Capture the cell that displays the provided text and extract its (x, y) central coordinate. 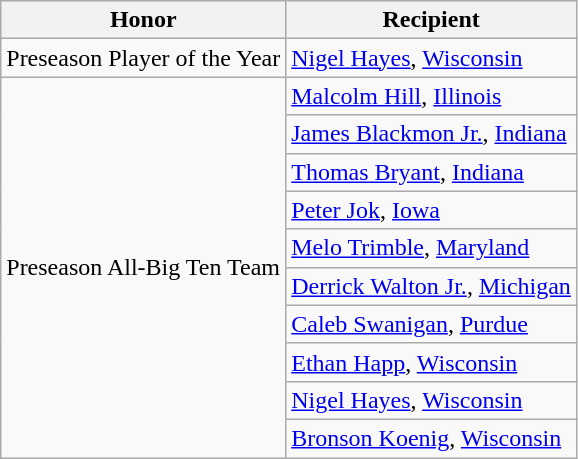
Recipient (432, 20)
Caleb Swanigan, Purdue (432, 324)
Honor (144, 20)
Melo Trimble, Maryland (432, 248)
Preseason Player of the Year (144, 58)
Preseason All-Big Ten Team (144, 268)
Thomas Bryant, Indiana (432, 172)
Peter Jok, Iowa (432, 210)
Ethan Happ, Wisconsin (432, 362)
Bronson Koenig, Wisconsin (432, 438)
Derrick Walton Jr., Michigan (432, 286)
James Blackmon Jr., Indiana (432, 134)
Malcolm Hill, Illinois (432, 96)
